Locate the cell with the specified text and output its [X, Y] center coordinate. 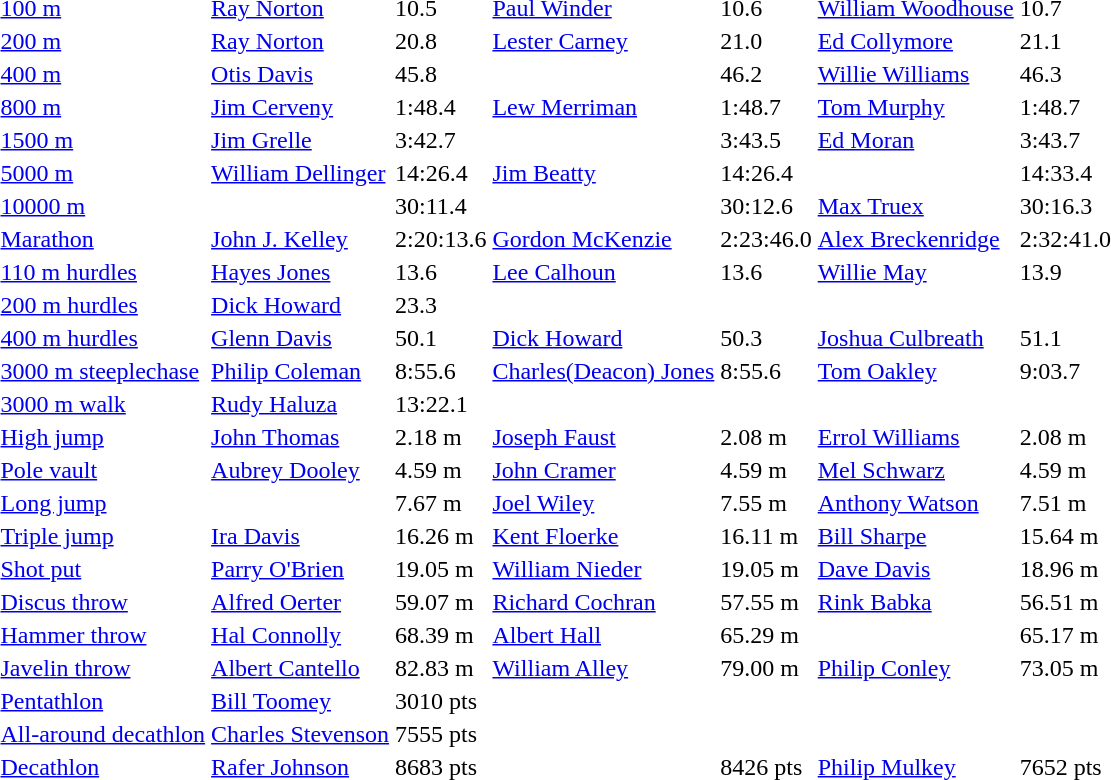
23.3 [441, 305]
Aubrey Dooley [300, 470]
Joseph Faust [604, 437]
Ed Collymore [916, 41]
Glenn Davis [300, 338]
Joshua Culbreath [916, 338]
3010 pts [441, 701]
Lester Carney [604, 41]
45.8 [441, 74]
30:11.4 [441, 206]
2.08 m [766, 437]
Joel Wiley [604, 503]
Hal Connolly [300, 635]
William Alley [604, 668]
82.83 m [441, 668]
Alex Breckenridge [916, 239]
William Dellinger [300, 173]
John Thomas [300, 437]
Jim Beatty [604, 173]
50.3 [766, 338]
46.2 [766, 74]
2:23:46.0 [766, 239]
John J. Kelley [300, 239]
57.55 m [766, 602]
Ray Norton [300, 41]
Max Truex [916, 206]
16.26 m [441, 536]
Kent Floerke [604, 536]
7555 pts [441, 734]
20.8 [441, 41]
Tom Oakley [916, 371]
Gordon McKenzie [604, 239]
William Nieder [604, 569]
Rudy Haluza [300, 404]
Willie May [916, 272]
Parry O'Brien [300, 569]
Charles Stevenson [300, 734]
Philip Coleman [300, 371]
Anthony Watson [916, 503]
Charles(Deacon) Jones [604, 371]
Mel Schwarz [916, 470]
Jim Grelle [300, 140]
79.00 m [766, 668]
7.55 m [766, 503]
Tom Murphy [916, 107]
Albert Cantello [300, 668]
Bill Sharpe [916, 536]
Otis Davis [300, 74]
Lee Calhoun [604, 272]
Jim Cerveny [300, 107]
Lew Merriman [604, 107]
Errol Williams [916, 437]
7.67 m [441, 503]
Willie Williams [916, 74]
Hayes Jones [300, 272]
16.11 m [766, 536]
68.39 m [441, 635]
3:43.5 [766, 140]
Rink Babka [916, 602]
2.18 m [441, 437]
30:12.6 [766, 206]
Ira Davis [300, 536]
1:48.4 [441, 107]
Dave Davis [916, 569]
John Cramer [604, 470]
1:48.7 [766, 107]
13:22.1 [441, 404]
65.29 m [766, 635]
59.07 m [441, 602]
Richard Cochran [604, 602]
Bill Toomey [300, 701]
2:20:13.6 [441, 239]
Ed Moran [916, 140]
50.1 [441, 338]
Alfred Oerter [300, 602]
Philip Conley [916, 668]
21.0 [766, 41]
Albert Hall [604, 635]
3:42.7 [441, 140]
